Capture the cell that displays the provided text and extract its (x, y) central coordinate. 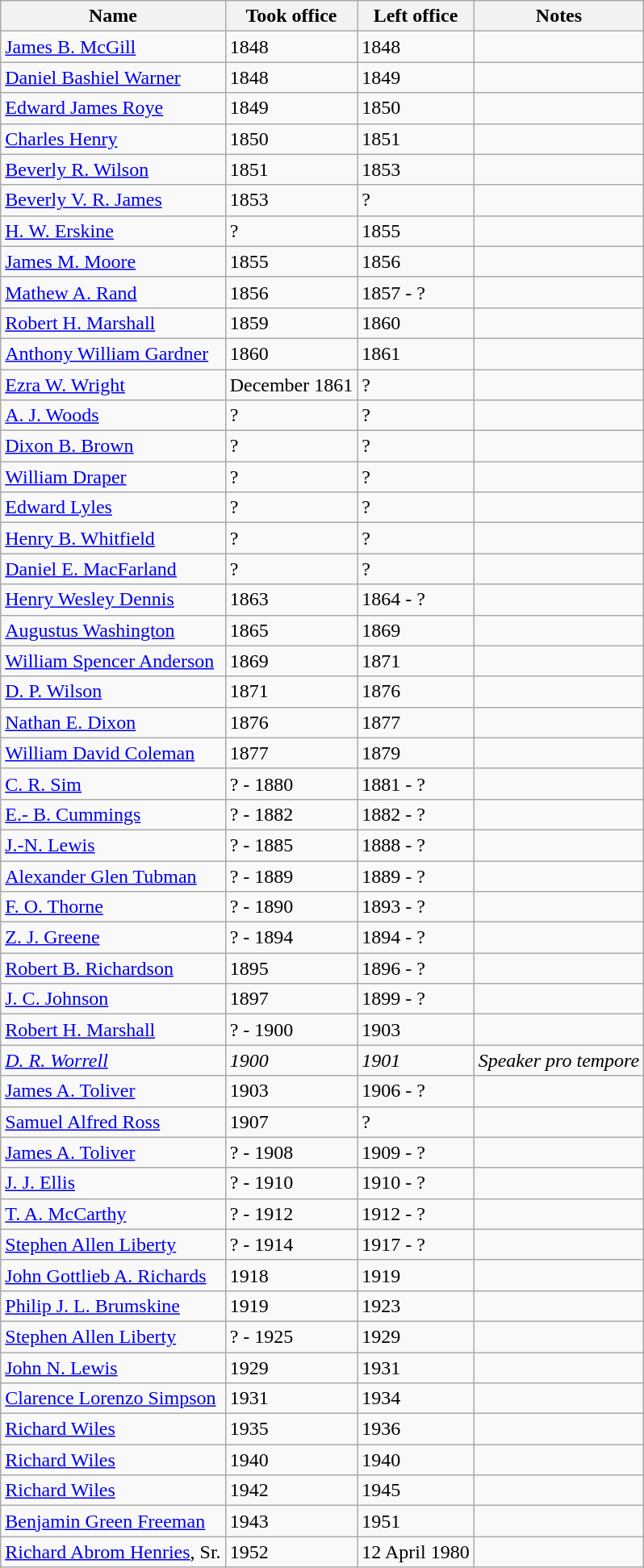
1945 (416, 1491)
1912 - ? (416, 1214)
D. R. Worrell (113, 1060)
1888 - ? (416, 845)
1899 - ? (416, 999)
1895 (291, 968)
Notes (558, 16)
Augustus Washington (113, 630)
Samuel Alfred Ross (113, 1122)
December 1861 (291, 385)
Beverly V. R. James (113, 200)
D. P. Wilson (113, 692)
1943 (291, 1521)
Daniel E. MacFarland (113, 569)
Charles Henry (113, 139)
Edward Lyles (113, 508)
1896 - ? (416, 968)
Henry B. Whitfield (113, 538)
? - 1914 (291, 1244)
Beverly R. Wilson (113, 169)
1918 (291, 1275)
? - 1882 (291, 814)
1865 (291, 630)
James M. Moore (113, 261)
? - 1900 (291, 1030)
J. J. Ellis (113, 1183)
Name (113, 16)
1909 - ? (416, 1152)
? - 1889 (291, 876)
William Spencer Anderson (113, 661)
? - 1880 (291, 784)
1861 (416, 353)
J.-N. Lewis (113, 845)
Henry Wesley Dennis (113, 600)
Robert B. Richardson (113, 968)
1936 (416, 1429)
E.- B. Cummings (113, 814)
Benjamin Green Freeman (113, 1521)
? - 1894 (291, 938)
Left office (416, 16)
1897 (291, 999)
? - 1910 (291, 1183)
1893 - ? (416, 907)
1857 - ? (416, 292)
1859 (291, 323)
? - 1925 (291, 1336)
12 April 1980 (416, 1552)
1952 (291, 1552)
A. J. Woods (113, 416)
F. O. Thorne (113, 907)
1882 - ? (416, 814)
1906 - ? (416, 1091)
Ezra W. Wright (113, 385)
Alexander Glen Tubman (113, 876)
1864 - ? (416, 600)
1910 - ? (416, 1183)
H. W. Erskine (113, 231)
Z. J. Greene (113, 938)
Speaker pro tempore (558, 1060)
John Gottlieb A. Richards (113, 1275)
1901 (416, 1060)
1942 (291, 1491)
1894 - ? (416, 938)
John N. Lewis (113, 1368)
Anthony William Gardner (113, 353)
Mathew A. Rand (113, 292)
J. C. Johnson (113, 999)
Took office (291, 16)
1907 (291, 1122)
1881 - ? (416, 784)
1879 (416, 753)
C. R. Sim (113, 784)
1923 (416, 1306)
Philip J. L. Brumskine (113, 1306)
1951 (416, 1521)
Dixon B. Brown (113, 446)
? - 1912 (291, 1214)
James B. McGill (113, 47)
T. A. McCarthy (113, 1214)
Richard Abrom Henries, Sr. (113, 1552)
William Draper (113, 477)
Daniel Bashiel Warner (113, 77)
1900 (291, 1060)
? - 1890 (291, 907)
Nathan E. Dixon (113, 722)
Edward James Roye (113, 108)
William David Coleman (113, 753)
1863 (291, 600)
1934 (416, 1399)
1917 - ? (416, 1244)
? - 1908 (291, 1152)
? - 1885 (291, 845)
1935 (291, 1429)
Clarence Lorenzo Simpson (113, 1399)
1889 - ? (416, 876)
